Return [X, Y] of the center of cell containing provided text 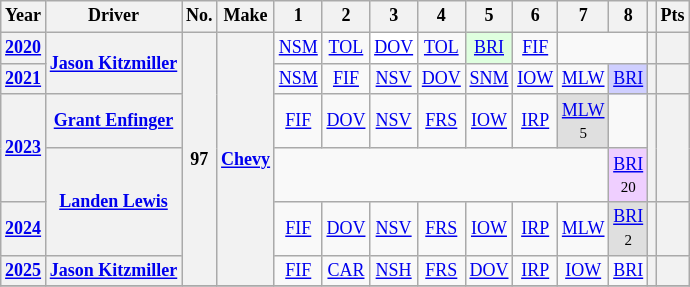
4 [441, 16]
2 [346, 16]
Driver [113, 16]
Make [246, 16]
NSH [394, 270]
5 [489, 16]
Pts [672, 16]
BRI2 [628, 229]
No. [200, 16]
1 [298, 16]
Chevy [246, 160]
Year [24, 16]
6 [536, 16]
7 [584, 16]
2023 [24, 148]
97 [200, 160]
Landen Lewis [113, 202]
2024 [24, 229]
MLW5 [584, 121]
8 [628, 16]
2021 [24, 78]
2025 [24, 270]
BRI20 [628, 175]
SNM [489, 78]
3 [394, 16]
Grant Enfinger [113, 121]
2020 [24, 48]
CAR [346, 270]
